Capture the cell that displays the provided text and extract its [X, Y] central coordinate. 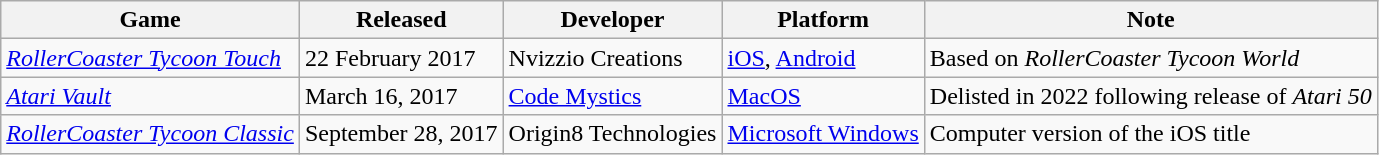
Code Mystics [612, 96]
Origin8 Technologies [612, 134]
Microsoft Windows [823, 134]
iOS, Android [823, 58]
22 February 2017 [401, 58]
RollerCoaster Tycoon Classic [150, 134]
Delisted in 2022 following release of Atari 50 [1150, 96]
Developer [612, 20]
Atari Vault [150, 96]
September 28, 2017 [401, 134]
MacOS [823, 96]
Released [401, 20]
Platform [823, 20]
RollerCoaster Tycoon Touch [150, 58]
Nvizzio Creations [612, 58]
Game [150, 20]
Note [1150, 20]
March 16, 2017 [401, 96]
Computer version of the iOS title [1150, 134]
Based on RollerCoaster Tycoon World [1150, 58]
